Return (X, Y) of the center of cell containing provided text 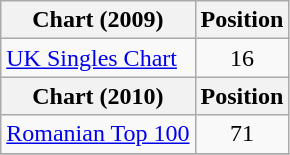
UK Singles Chart (98, 58)
Chart (2010) (98, 96)
Chart (2009) (98, 20)
16 (242, 58)
Romanian Top 100 (98, 134)
71 (242, 134)
